For the text-containing cell, return its midpoint in (X, Y) coordinate format. 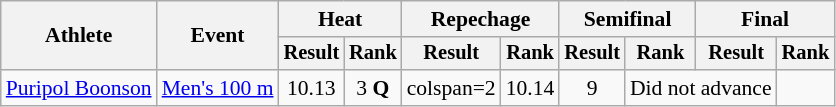
Semifinal (627, 19)
Men's 100 m (218, 88)
colspan=2 (452, 88)
Final (765, 19)
10.14 (530, 88)
Puripol Boonson (79, 88)
9 (592, 88)
Did not advance (701, 88)
Athlete (79, 36)
Heat (340, 19)
Repechage (481, 19)
Event (218, 36)
3 Q (373, 88)
10.13 (312, 88)
